For the text-containing cell, return its midpoint in (x, y) coordinate format. 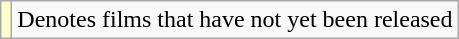
Denotes films that have not yet been released (235, 20)
